Capture the cell that displays the provided text and extract its [x, y] central coordinate. 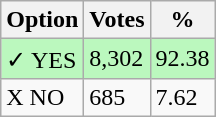
Option [42, 20]
Votes [117, 20]
X NO [42, 97]
7.62 [182, 97]
✓ YES [42, 59]
92.38 [182, 59]
685 [117, 97]
% [182, 20]
8,302 [117, 59]
